Return [X, Y] of the center of cell containing provided text 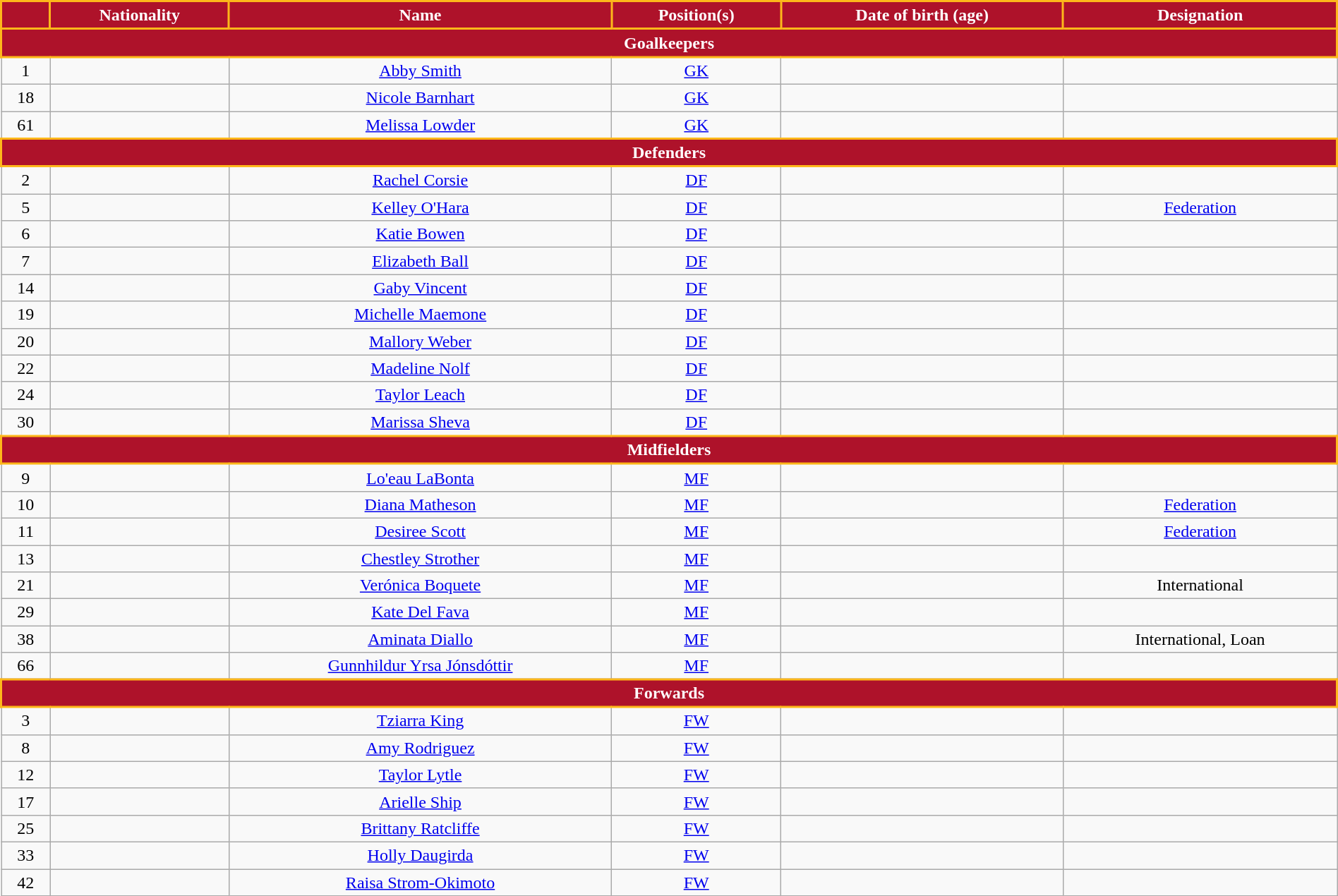
Raisa Strom-Okimoto [421, 883]
Gunnhildur Yrsa Jónsdóttir [421, 666]
Date of birth (age) [922, 16]
8 [26, 748]
30 [26, 422]
Verónica Boquete [421, 586]
19 [26, 315]
Chestley Strother [421, 558]
33 [26, 855]
42 [26, 883]
Arielle Ship [421, 801]
Diana Matheson [421, 504]
Marissa Sheva [421, 422]
18 [26, 97]
Designation [1200, 16]
17 [26, 801]
Forwards [669, 694]
2 [26, 181]
Brittany Ratcliffe [421, 828]
Holly Daugirda [421, 855]
Position(s) [697, 16]
International [1200, 586]
Goalkeepers [669, 43]
12 [26, 775]
25 [26, 828]
13 [26, 558]
1 [26, 71]
Taylor Lytle [421, 775]
Tziarra King [421, 721]
Abby Smith [421, 71]
22 [26, 368]
21 [26, 586]
Mallory Weber [421, 341]
5 [26, 207]
Rachel Corsie [421, 181]
7 [26, 261]
Madeline Nolf [421, 368]
20 [26, 341]
Aminata Diallo [421, 639]
14 [26, 288]
61 [26, 126]
Nationality [140, 16]
Katie Bowen [421, 234]
3 [26, 721]
International, Loan [1200, 639]
Lo'eau LaBonta [421, 478]
Nicole Barnhart [421, 97]
Name [421, 16]
Michelle Maemone [421, 315]
9 [26, 478]
Desiree Scott [421, 531]
6 [26, 234]
29 [26, 612]
Defenders [669, 152]
10 [26, 504]
Amy Rodriguez [421, 748]
Midfielders [669, 450]
Elizabeth Ball [421, 261]
Taylor Leach [421, 395]
11 [26, 531]
Gaby Vincent [421, 288]
Kate Del Fava [421, 612]
Kelley O'Hara [421, 207]
24 [26, 395]
66 [26, 666]
38 [26, 639]
Melissa Lowder [421, 126]
